Detect which cell encompasses the target text, then output its [X, Y] center coordinate. 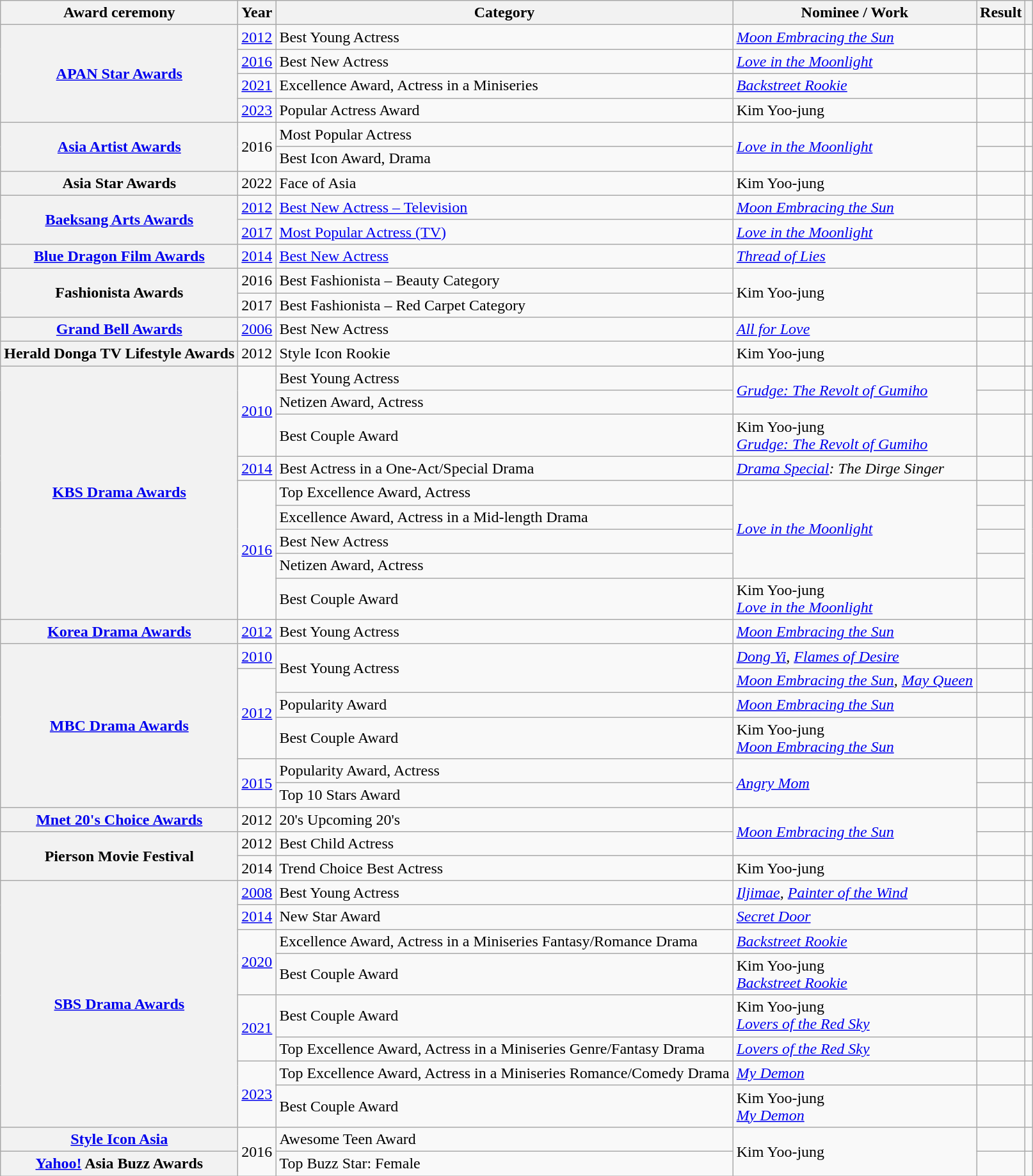
Best Actress in a One-Act/Special Drama [504, 468]
My Demon [854, 1073]
Category [504, 13]
Top Buzz Star: Female [504, 1163]
Asia Artist Awards [119, 147]
Grudge: The Revolt of Gumiho [854, 390]
Secret Door [854, 917]
Drama Special: The Dirge Singer [854, 468]
Trend Choice Best Actress [504, 868]
APAN Star Awards [119, 74]
Excellence Award, Actress in a Miniseries [504, 86]
Kim Yoo-jung Grudge: The Revolt of Gumiho [854, 435]
Moon Embracing the Sun, May Queen [854, 680]
Kim Yoo-jung Lovers of the Red Sky [854, 1016]
Best Fashionista – Red Carpet Category [504, 305]
Fashionista Awards [119, 292]
Korea Drama Awards [119, 632]
Excellence Award, Actress in a Mid-length Drama [504, 517]
Kim Yoo-jung My Demon [854, 1106]
Iljimae, Painter of the Wind [854, 893]
Style Icon Rookie [504, 354]
Best Child Actress [504, 844]
2008 [257, 893]
MBC Drama Awards [119, 726]
Most Popular Actress [504, 134]
Top Excellence Award, Actress in a Miniseries Romance/Comedy Drama [504, 1073]
Yahoo! Asia Buzz Awards [119, 1163]
2006 [257, 330]
Awesome Teen Award [504, 1139]
Popularity Award [504, 704]
Best Fashionista – Beauty Category [504, 280]
Popularity Award, Actress [504, 771]
Lovers of the Red Sky [854, 1049]
Top 10 Stars Award [504, 795]
SBS Drama Awards [119, 1004]
All for Love [854, 330]
Baeksang Arts Awards [119, 219]
Thread of Lies [854, 256]
2015 [257, 783]
2022 [257, 183]
Angry Mom [854, 783]
Result [1001, 13]
20's Upcoming 20's [504, 820]
Blue Dragon Film Awards [119, 256]
Top Excellence Award, Actress in a Miniseries Genre/Fantasy Drama [504, 1049]
2020 [257, 962]
Grand Bell Awards [119, 330]
Nominee / Work [854, 13]
Kim Yoo-jung Backstreet Rookie [854, 974]
Top Excellence Award, Actress [504, 493]
Dong Yi, Flames of Desire [854, 656]
KBS Drama Awards [119, 493]
Best Icon Award, Drama [504, 159]
Award ceremony [119, 13]
Pierson Movie Festival [119, 856]
Mnet 20's Choice Awards [119, 820]
Face of Asia [504, 183]
Kim Yoo-jung Love in the Moonlight [854, 599]
Best New Actress – Television [504, 207]
New Star Award [504, 917]
Style Icon Asia [119, 1139]
Popular Actress Award [504, 110]
Year [257, 13]
Asia Star Awards [119, 183]
Excellence Award, Actress in a Miniseries Fantasy/Romance Drama [504, 941]
Kim Yoo-jung Moon Embracing the Sun [854, 737]
Herald Donga TV Lifestyle Awards [119, 354]
Most Popular Actress (TV) [504, 232]
